Pinpoint the cell where the given text exists, returning its (X, Y) midpoint coordinate. 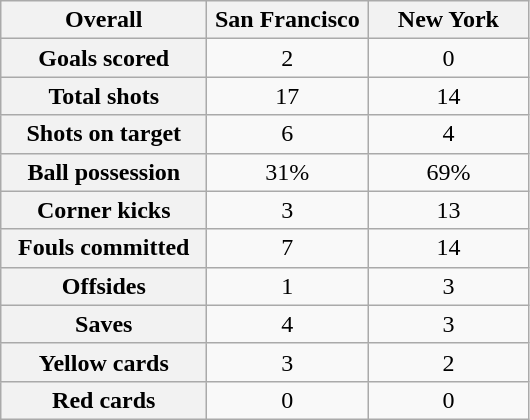
Goals scored (104, 58)
31% (288, 172)
13 (448, 210)
6 (288, 134)
Yellow cards (104, 362)
Offsides (104, 286)
Corner kicks (104, 210)
Overall (104, 20)
Red cards (104, 400)
Shots on target (104, 134)
17 (288, 96)
69% (448, 172)
New York (448, 20)
Fouls committed (104, 248)
Ball possession (104, 172)
Total shots (104, 96)
San Francisco (288, 20)
1 (288, 286)
7 (288, 248)
Saves (104, 324)
